Return the (x, y) coordinate for the center point of the cell that contains the specified text.  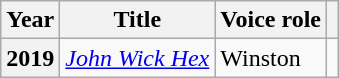
Title (138, 20)
Year (30, 20)
Voice role (271, 20)
2019 (30, 58)
John Wick Hex (138, 58)
Winston (271, 58)
